Capture the cell that displays the provided text and extract its [x, y] central coordinate. 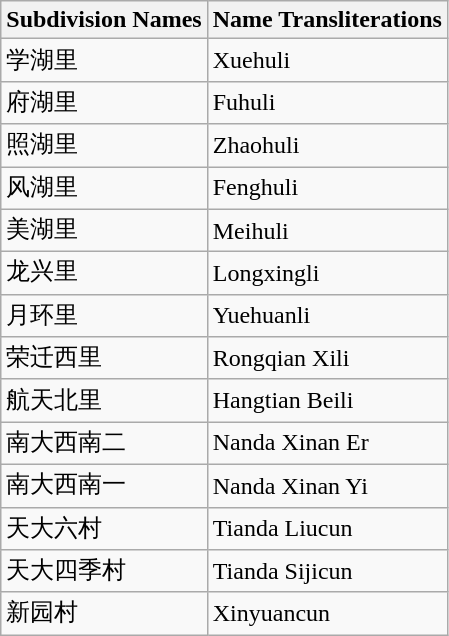
南大西南一 [104, 486]
Hangtian Beili [327, 400]
航天北里 [104, 400]
Xinyuancun [327, 614]
月环里 [104, 316]
Name Transliterations [327, 20]
天大四季村 [104, 572]
Tianda Liucun [327, 528]
美湖里 [104, 230]
Nanda Xinan Yi [327, 486]
Subdivision Names [104, 20]
Nanda Xinan Er [327, 444]
Meihuli [327, 230]
Rongqian Xili [327, 358]
荣迁西里 [104, 358]
Fuhuli [327, 102]
Fenghuli [327, 188]
龙兴里 [104, 274]
新园村 [104, 614]
天大六村 [104, 528]
Longxingli [327, 274]
南大西南二 [104, 444]
风湖里 [104, 188]
Yuehuanli [327, 316]
Zhaohuli [327, 146]
学湖里 [104, 60]
Xuehuli [327, 60]
照湖里 [104, 146]
府湖里 [104, 102]
Tianda Sijicun [327, 572]
